Output the (X, Y) coordinate of the center of the cell containing the given text.  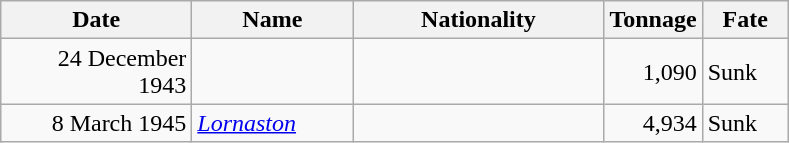
Date (96, 20)
Name (272, 20)
4,934 (653, 123)
8 March 1945 (96, 123)
24 December 1943 (96, 72)
Lornaston (272, 123)
Nationality (478, 20)
1,090 (653, 72)
Tonnage (653, 20)
Fate (745, 20)
